Provide the [X, Y] coordinate of the cell's center where the given text is located.  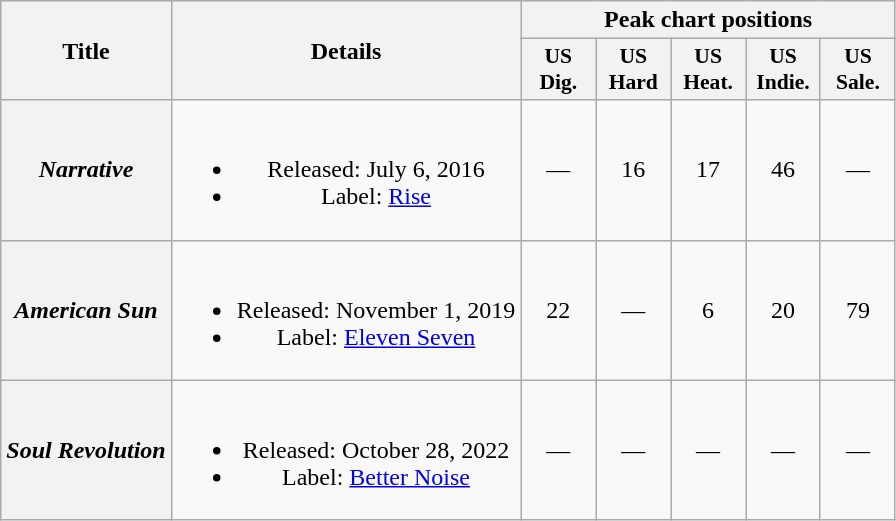
Title [86, 50]
46 [784, 170]
20 [784, 310]
79 [858, 310]
Peak chart positions [708, 20]
USIndie. [784, 70]
22 [558, 310]
Released: October 28, 2022Label: Better Noise [346, 450]
Released: July 6, 2016Label: Rise [346, 170]
USDig. [558, 70]
16 [634, 170]
USSale. [858, 70]
Soul Revolution [86, 450]
American Sun [86, 310]
6 [708, 310]
USHard [634, 70]
Narrative [86, 170]
Details [346, 50]
USHeat. [708, 70]
Released: November 1, 2019Label: Eleven Seven [346, 310]
17 [708, 170]
